Provide the [X, Y] coordinate of the cell's center where the given text is located.  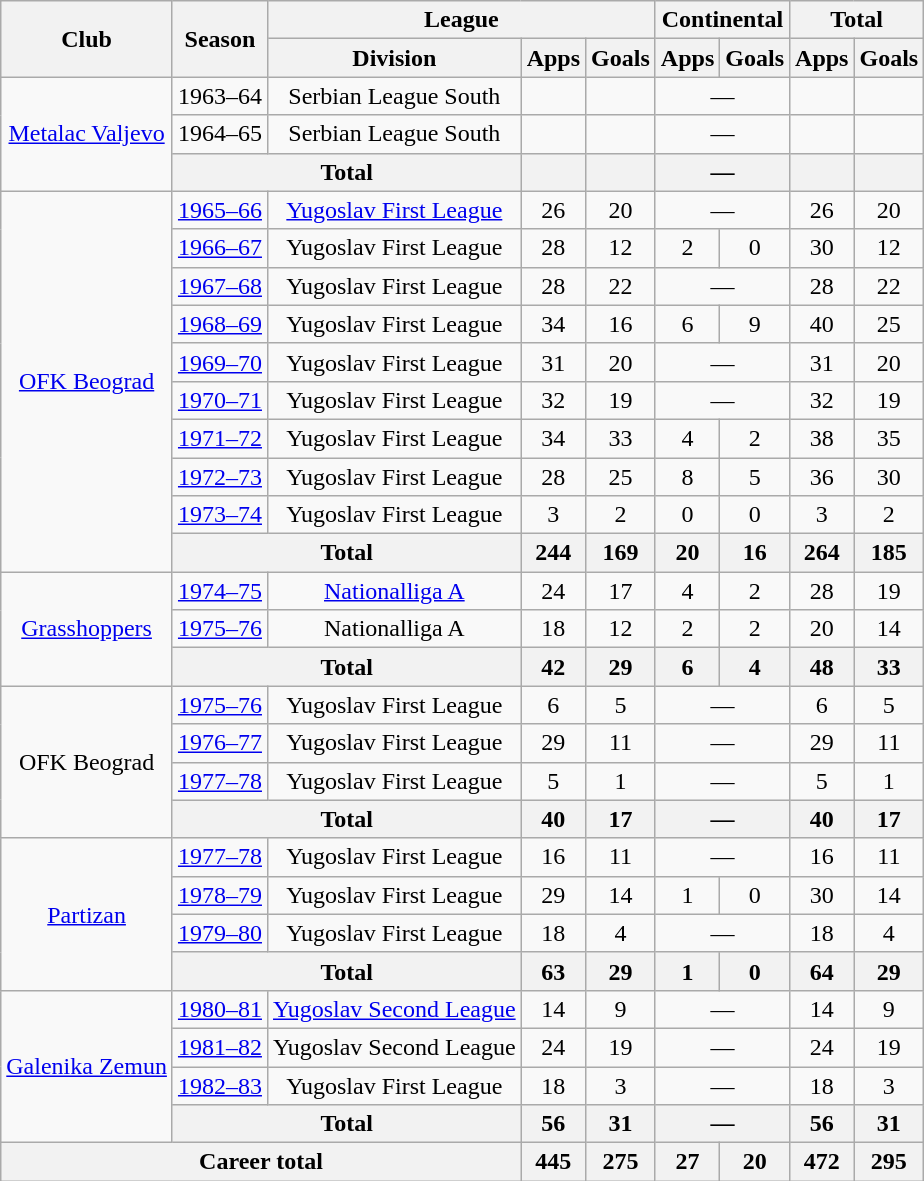
Metalac Valjevo [87, 134]
38 [822, 438]
295 [889, 1162]
Division [394, 58]
1967–68 [220, 286]
27 [687, 1162]
1978–79 [220, 895]
8 [687, 477]
244 [553, 553]
League [461, 20]
64 [822, 971]
1963–64 [220, 96]
1966–67 [220, 248]
1981–82 [220, 1047]
36 [822, 477]
1969–70 [220, 362]
42 [553, 667]
Continental [722, 20]
1974–75 [220, 591]
275 [621, 1162]
1980–81 [220, 1009]
Career total [261, 1162]
1964–65 [220, 134]
48 [822, 667]
185 [889, 553]
1971–72 [220, 438]
35 [889, 438]
1965–66 [220, 210]
Partizan [87, 914]
264 [822, 553]
Grasshoppers [87, 629]
Season [220, 39]
Club [87, 39]
1976–77 [220, 743]
445 [553, 1162]
Galenika Zemun [87, 1066]
1973–74 [220, 515]
63 [553, 971]
472 [822, 1162]
1970–71 [220, 400]
1968–69 [220, 324]
1979–80 [220, 933]
169 [621, 553]
1982–83 [220, 1085]
1972–73 [220, 477]
